For the text-containing cell, return its midpoint in [X, Y] coordinate format. 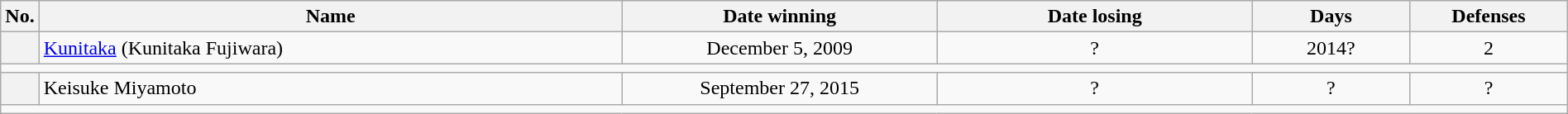
Keisuke Miyamoto [331, 88]
Date winning [779, 17]
2 [1489, 48]
Name [331, 17]
December 5, 2009 [779, 48]
Date losing [1095, 17]
September 27, 2015 [779, 88]
Defenses [1489, 17]
Kunitaka (Kunitaka Fujiwara) [331, 48]
No. [20, 17]
2014? [1331, 48]
Days [1331, 17]
